Provide the (X, Y) coordinate of the cell's center where the given text is located.  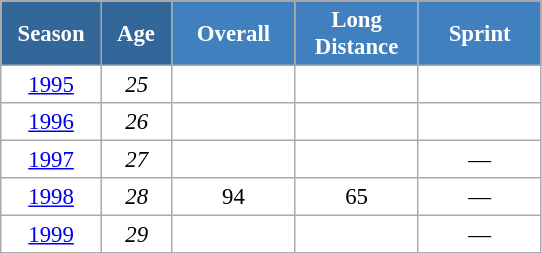
Long Distance (356, 34)
1995 (52, 85)
94 (234, 197)
27 (136, 160)
1999 (52, 235)
Age (136, 34)
28 (136, 197)
Season (52, 34)
26 (136, 122)
Overall (234, 34)
29 (136, 235)
1996 (52, 122)
1997 (52, 160)
1998 (52, 197)
25 (136, 85)
65 (356, 197)
Sprint (480, 34)
